Provide the (x, y) coordinate of the cell's center where the given text is located.  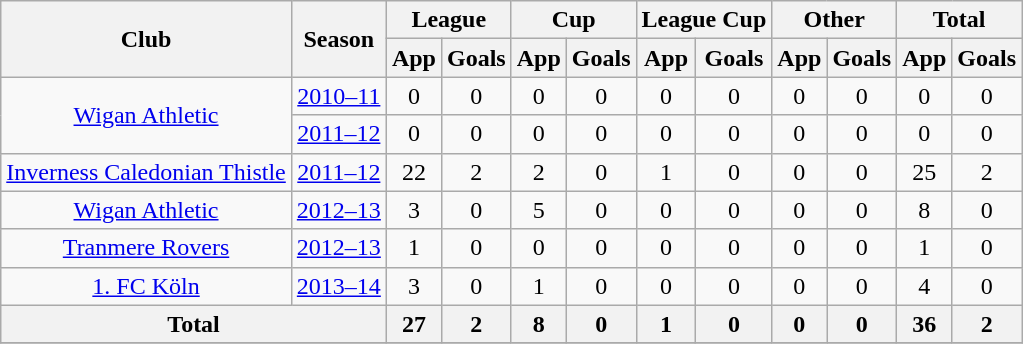
4 (924, 286)
Other (834, 20)
27 (414, 324)
36 (924, 324)
2010–11 (338, 96)
League (448, 20)
League Cup (704, 20)
Season (338, 39)
1. FC Köln (146, 286)
2013–14 (338, 286)
25 (924, 172)
Tranmere Rovers (146, 248)
5 (538, 210)
22 (414, 172)
Club (146, 39)
Cup (574, 20)
Inverness Caledonian Thistle (146, 172)
